Extract the (X, Y) coordinate from the center of the cell holding the provided text.  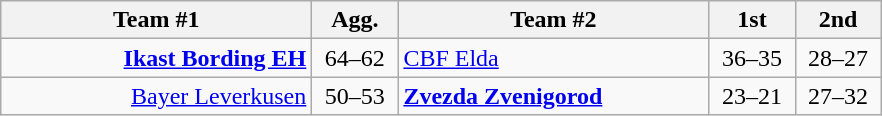
Zvezda Zvenigorod (554, 96)
Team #2 (554, 20)
36–35 (752, 58)
CBF Elda (554, 58)
Agg. (355, 20)
Bayer Leverkusen (156, 96)
64–62 (355, 58)
28–27 (838, 58)
27–32 (838, 96)
Team #1 (156, 20)
2nd (838, 20)
Ikast Bording EH (156, 58)
1st (752, 20)
50–53 (355, 96)
23–21 (752, 96)
